For the text-containing cell, return its midpoint in [X, Y] coordinate format. 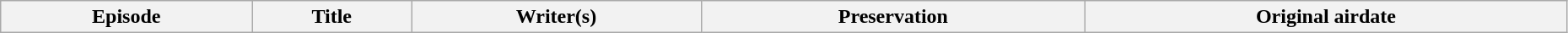
Writer(s) [557, 17]
Title [332, 17]
Original airdate [1326, 17]
Preservation [892, 17]
Episode [127, 17]
